From the cell containing the given text, extract its center point as (x, y) coordinate. 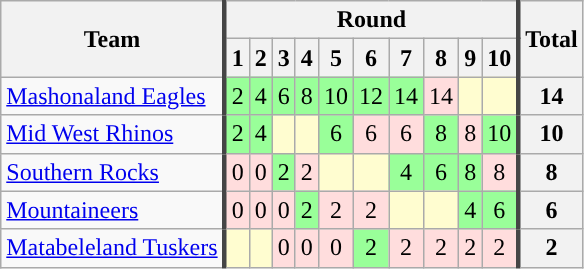
5 (336, 58)
Southern Rocks (113, 172)
Mid West Rhinos (113, 134)
Total (550, 39)
9 (470, 58)
12 (370, 96)
Mashonaland Eagles (113, 96)
Team (113, 39)
Matabeleland Tuskers (113, 248)
7 (406, 58)
Mountaineers (113, 210)
Round (372, 20)
3 (284, 58)
1 (238, 58)
